For the text-containing cell, return its midpoint in [X, Y] coordinate format. 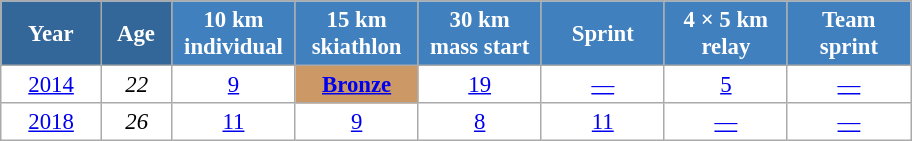
Age [136, 34]
Sprint [602, 34]
8 [480, 122]
Team sprint [848, 34]
5 [726, 85]
Bronze [356, 85]
30 km mass start [480, 34]
15 km skiathlon [356, 34]
2014 [52, 85]
22 [136, 85]
4 × 5 km relay [726, 34]
Year [52, 34]
2018 [52, 122]
10 km individual [234, 34]
26 [136, 122]
19 [480, 85]
